Return [x, y] of the center of cell containing provided text 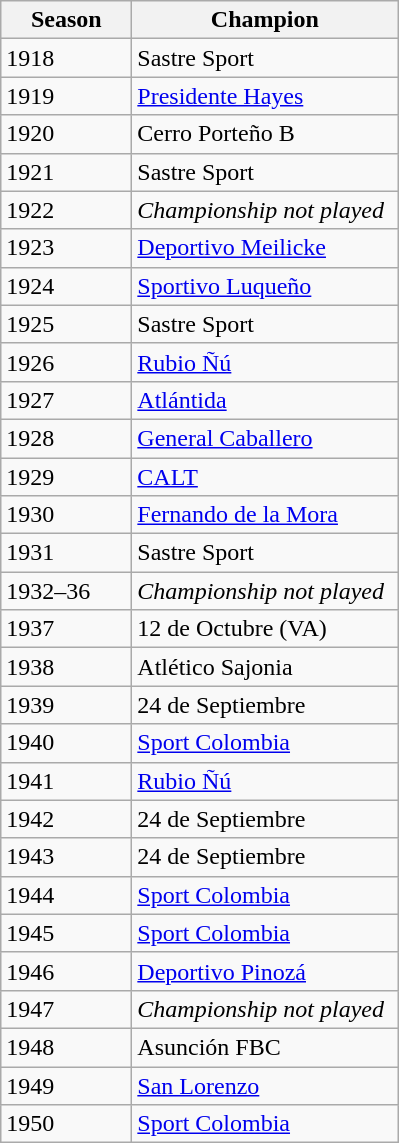
Cerro Porteño B [265, 134]
1918 [66, 58]
1940 [66, 743]
12 de Octubre (VA) [265, 629]
1922 [66, 210]
1924 [66, 286]
1930 [66, 515]
1937 [66, 629]
Deportivo Meilicke [265, 248]
Atlético Sajonia [265, 667]
Atlántida [265, 400]
Season [66, 20]
1919 [66, 96]
Sportivo Luqueño [265, 286]
1923 [66, 248]
1942 [66, 819]
San Lorenzo [265, 1085]
1928 [66, 438]
1925 [66, 324]
1945 [66, 933]
1929 [66, 477]
Fernando de la Mora [265, 515]
1944 [66, 895]
General Caballero [265, 438]
1943 [66, 857]
1948 [66, 1047]
1947 [66, 1009]
1920 [66, 134]
1921 [66, 172]
CALT [265, 477]
1926 [66, 362]
1938 [66, 667]
1927 [66, 400]
Deportivo Pinozá [265, 971]
Asunción FBC [265, 1047]
1939 [66, 705]
1931 [66, 553]
1950 [66, 1124]
Champion [265, 20]
1946 [66, 971]
1941 [66, 781]
Presidente Hayes [265, 96]
1949 [66, 1085]
1932–36 [66, 591]
